Return (x, y) of the center of cell containing provided text 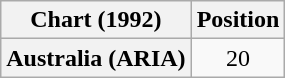
Position (238, 20)
20 (238, 58)
Chart (1992) (96, 20)
Australia (ARIA) (96, 58)
